Return (X, Y) of the center of cell containing provided text 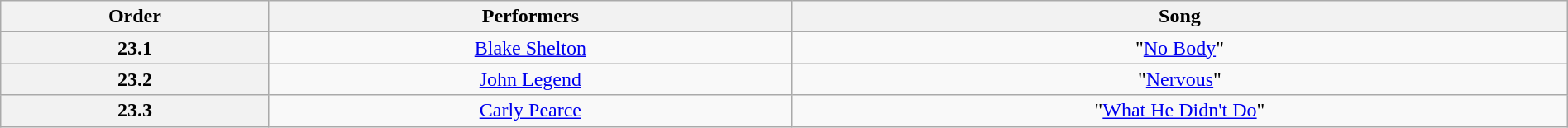
John Legend (531, 79)
23.2 (135, 79)
Blake Shelton (531, 48)
Song (1180, 17)
"No Body" (1180, 48)
"Nervous" (1180, 79)
23.3 (135, 111)
Performers (531, 17)
"What He Didn't Do" (1180, 111)
Carly Pearce (531, 111)
23.1 (135, 48)
Order (135, 17)
